Return the [x, y] coordinate for the center point of the cell that contains the specified text.  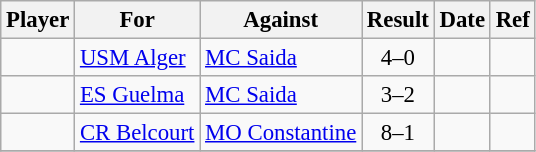
MO Constantine [281, 133]
8–1 [398, 133]
4–0 [398, 58]
Result [398, 20]
For [138, 20]
CR Belcourt [138, 133]
3–2 [398, 95]
USM Alger [138, 58]
Against [281, 20]
Player [38, 20]
Ref [512, 20]
ES Guelma [138, 95]
Date [462, 20]
